Locate the cell with the specified text and output its (x, y) center coordinate. 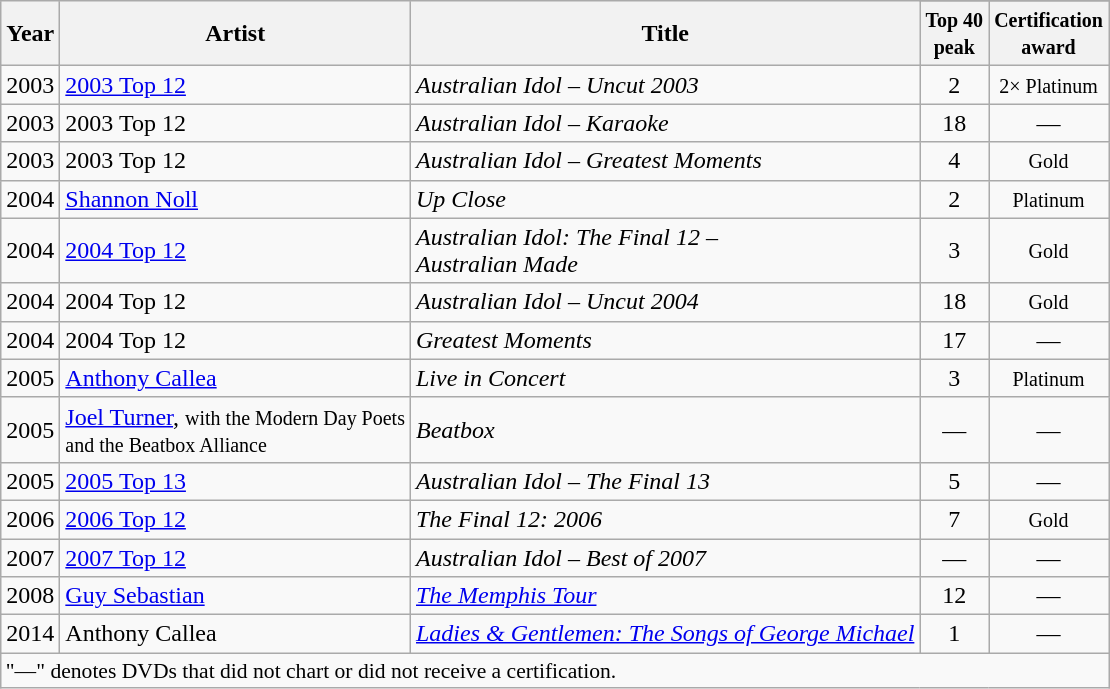
2× Platinum (1049, 85)
7 (954, 519)
2008 (30, 596)
Artist (236, 34)
4 (954, 161)
Beatbox (664, 430)
Year (30, 34)
12 (954, 596)
Australian Idol – Greatest Moments (664, 161)
Australian Idol – Uncut 2004 (664, 302)
Guy Sebastian (236, 596)
Certificationaward (1049, 34)
2006 (30, 519)
The Final 12: 2006 (664, 519)
17 (954, 340)
2007 Top 12 (236, 557)
The Memphis Tour (664, 596)
Australian Idol – The Final 13 (664, 481)
Joel Turner, with the Modern Day Poetsand the Beatbox Alliance (236, 430)
Australian Idol – Uncut 2003 (664, 85)
2007 (30, 557)
Top 40peak (954, 34)
"—" denotes DVDs that did not chart or did not receive a certification. (555, 671)
Live in Concert (664, 378)
Australian Idol – Best of 2007 (664, 557)
Australian Idol – Karaoke (664, 123)
Up Close (664, 199)
1 (954, 634)
Greatest Moments (664, 340)
2006 Top 12 (236, 519)
Title (664, 34)
Ladies & Gentlemen: The Songs of George Michael (664, 634)
2005 Top 13 (236, 481)
5 (954, 481)
2014 (30, 634)
Australian Idol: The Final 12 – Australian Made (664, 250)
Shannon Noll (236, 199)
